Extract the [x, y] coordinate from the center of the cell holding the provided text.  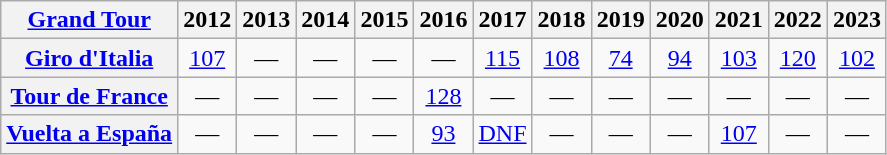
103 [738, 58]
Tour de France [90, 96]
2019 [620, 20]
120 [798, 58]
Grand Tour [90, 20]
2020 [680, 20]
102 [856, 58]
DNF [502, 134]
2017 [502, 20]
74 [620, 58]
128 [444, 96]
94 [680, 58]
2023 [856, 20]
2015 [384, 20]
2014 [326, 20]
2013 [266, 20]
2022 [798, 20]
115 [502, 58]
2018 [562, 20]
Giro d'Italia [90, 58]
2016 [444, 20]
93 [444, 134]
Vuelta a España [90, 134]
2021 [738, 20]
108 [562, 58]
2012 [208, 20]
